Identify which cell holds the provided text, then report its [x, y] central coordinate. 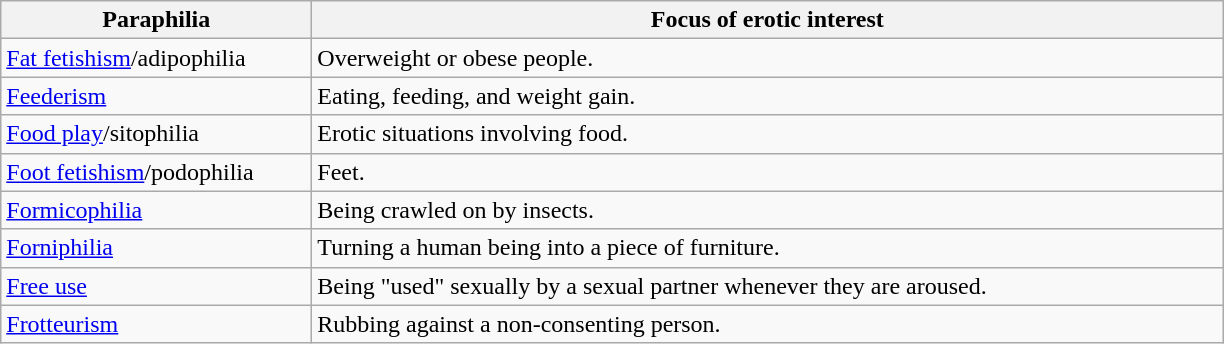
Turning a human being into a piece of furniture. [768, 248]
Paraphilia [156, 20]
Formicophilia [156, 210]
Being crawled on by insects. [768, 210]
Fat fetishism/adipophilia [156, 58]
Frotteurism [156, 324]
Eating, feeding, and weight gain. [768, 96]
Being "used" sexually by a sexual partner whenever they are aroused. [768, 286]
Foot fetishism/podophilia [156, 172]
Food play/sitophilia [156, 134]
Focus of erotic interest [768, 20]
Overweight or obese people. [768, 58]
Free use [156, 286]
Feet. [768, 172]
Rubbing against a non-consenting person. [768, 324]
Feederism [156, 96]
Forniphilia [156, 248]
Erotic situations involving food. [768, 134]
